From the cell containing the given text, extract its center point as (X, Y) coordinate. 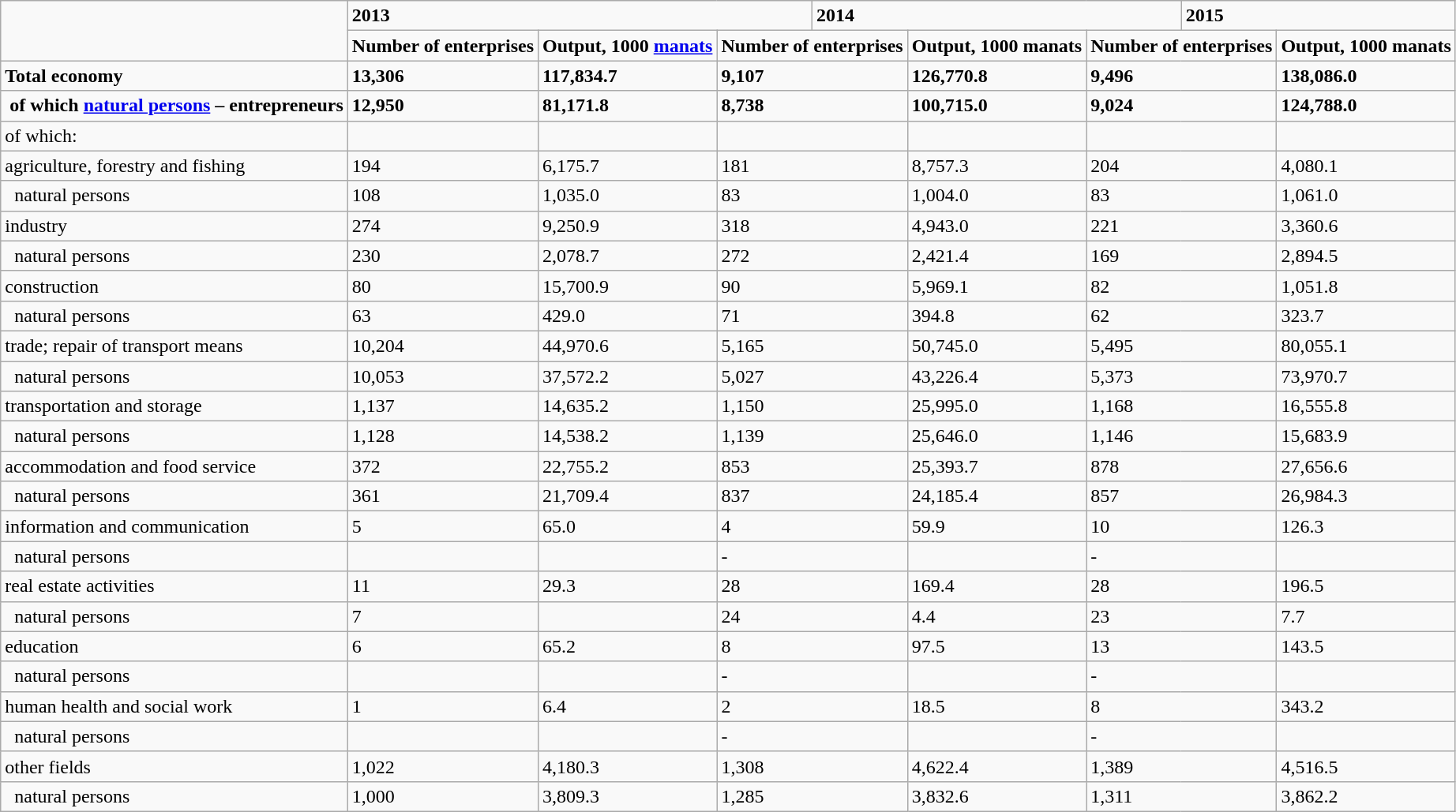
15,683.9 (1366, 436)
169 (1181, 256)
1,285 (812, 796)
1,000 (442, 796)
1,146 (1181, 436)
real estate activities (174, 586)
857 (1181, 496)
5,495 (1181, 346)
industry (174, 226)
25,393.7 (996, 466)
14,635.2 (628, 406)
3,832.6 (996, 796)
11 (442, 586)
8,757.3 (996, 166)
6.4 (628, 706)
5 (442, 526)
9,496 (1181, 76)
221 (1181, 226)
169.4 (996, 586)
5,969.1 (996, 286)
878 (1181, 466)
13,306 (442, 76)
2,894.5 (1366, 256)
124,788.0 (1366, 106)
2 (812, 706)
7 (442, 616)
10,204 (442, 346)
22,755.2 (628, 466)
4,180.3 (628, 766)
5,027 (812, 376)
71 (812, 316)
9,107 (812, 76)
343.2 (1366, 706)
3,862.2 (1366, 796)
1 (442, 706)
6,175.7 (628, 166)
82 (1181, 286)
1,061.0 (1366, 196)
372 (442, 466)
59.9 (996, 526)
1,128 (442, 436)
agriculture, forestry and fishing (174, 166)
Total economy (174, 76)
80,055.1 (1366, 346)
21,709.4 (628, 496)
318 (812, 226)
853 (812, 466)
394.8 (996, 316)
of which natural persons – entrepreneurs (174, 106)
26,984.3 (1366, 496)
8,738 (812, 106)
information and communication (174, 526)
construction (174, 286)
3,360.6 (1366, 226)
108 (442, 196)
trade; repair of transport means (174, 346)
2,421.4 (996, 256)
9,024 (1181, 106)
361 (442, 496)
204 (1181, 166)
65.0 (628, 526)
4,943.0 (996, 226)
1,051.8 (1366, 286)
2014 (997, 16)
1,035.0 (628, 196)
837 (812, 496)
196.5 (1366, 586)
50,745.0 (996, 346)
15,700.9 (628, 286)
97.5 (996, 646)
143.5 (1366, 646)
65.2 (628, 646)
16,555.8 (1366, 406)
274 (442, 226)
44,970.6 (628, 346)
10 (1181, 526)
24,185.4 (996, 496)
accommodation and food service (174, 466)
of which: (174, 136)
9,250.9 (628, 226)
23 (1181, 616)
63 (442, 316)
7.7 (1366, 616)
1,137 (442, 406)
12,950 (442, 106)
1,389 (1181, 766)
1,022 (442, 766)
human health and social work (174, 706)
230 (442, 256)
1,139 (812, 436)
117,834.7 (628, 76)
transportation and storage (174, 406)
2013 (580, 16)
2015 (1319, 16)
80 (442, 286)
14,538.2 (628, 436)
24 (812, 616)
2,078.7 (628, 256)
other fields (174, 766)
1,004.0 (996, 196)
181 (812, 166)
4,080.1 (1366, 166)
138,086.0 (1366, 76)
1,168 (1181, 406)
1,311 (1181, 796)
3,809.3 (628, 796)
education (174, 646)
5,165 (812, 346)
4,516.5 (1366, 766)
27,656.6 (1366, 466)
37,572.2 (628, 376)
6 (442, 646)
29.3 (628, 586)
429.0 (628, 316)
4,622.4 (996, 766)
100,715.0 (996, 106)
10,053 (442, 376)
4 (812, 526)
4.4 (996, 616)
5,373 (1181, 376)
18.5 (996, 706)
43,226.4 (996, 376)
25,995.0 (996, 406)
73,970.7 (1366, 376)
90 (812, 286)
1,150 (812, 406)
126,770.8 (996, 76)
194 (442, 166)
81,171.8 (628, 106)
13 (1181, 646)
1,308 (812, 766)
323.7 (1366, 316)
62 (1181, 316)
25,646.0 (996, 436)
272 (812, 256)
126.3 (1366, 526)
